Search for the cell housing the specified text and yield its (X, Y) center coordinate. 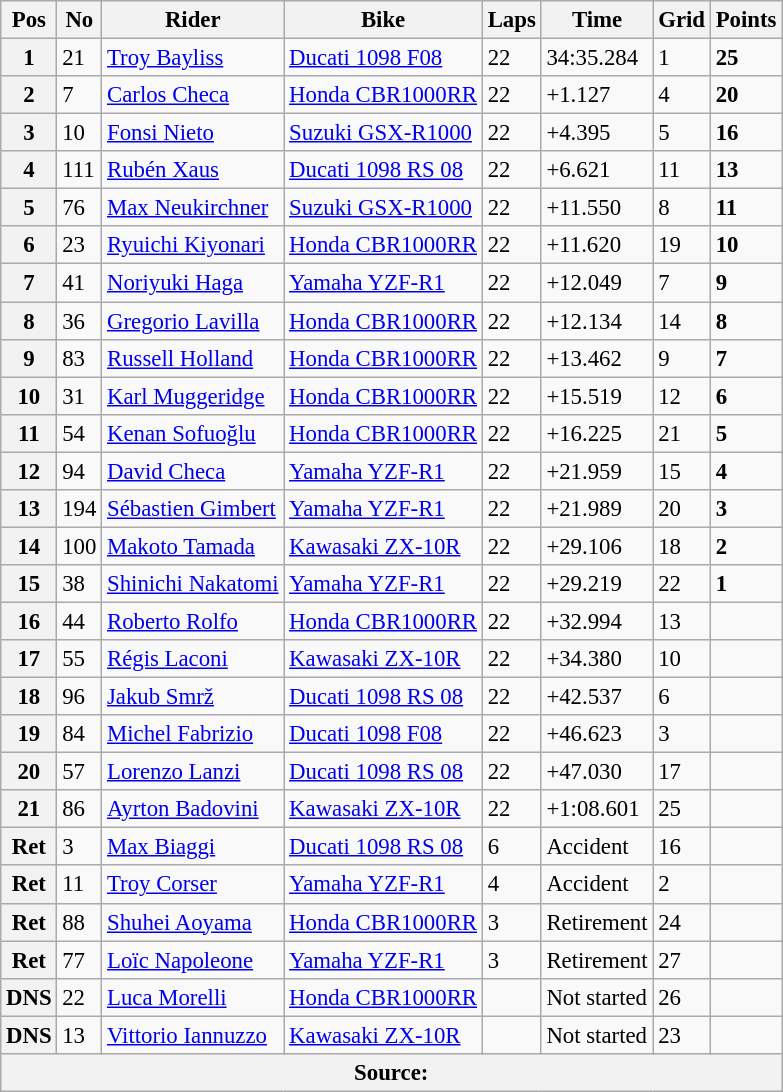
Points (746, 20)
111 (80, 170)
Makoto Tamada (193, 546)
Luca Morelli (193, 997)
+29.106 (597, 546)
94 (80, 471)
Régis Laconi (193, 659)
Max Biaggi (193, 847)
Carlos Checa (193, 95)
No (80, 20)
Troy Corser (193, 885)
88 (80, 922)
54 (80, 433)
Roberto Rolfo (193, 621)
Rubén Xaus (193, 170)
+12.049 (597, 283)
55 (80, 659)
31 (80, 396)
38 (80, 584)
Max Neukirchner (193, 208)
+47.030 (597, 772)
27 (682, 960)
+15.519 (597, 396)
26 (682, 997)
77 (80, 960)
Karl Muggeridge (193, 396)
Kenan Sofuoğlu (193, 433)
Troy Bayliss (193, 58)
Gregorio Lavilla (193, 321)
Michel Fabrizio (193, 734)
+1.127 (597, 95)
Lorenzo Lanzi (193, 772)
+21.989 (597, 509)
David Checa (193, 471)
96 (80, 697)
83 (80, 358)
Loïc Napoleone (193, 960)
+21.959 (597, 471)
34:35.284 (597, 58)
Jakub Smrž (193, 697)
24 (682, 922)
76 (80, 208)
+32.994 (597, 621)
Noriyuki Haga (193, 283)
84 (80, 734)
+11.620 (597, 245)
36 (80, 321)
Vittorio Iannuzzo (193, 1035)
194 (80, 509)
Pos (29, 20)
Grid (682, 20)
+1:08.601 (597, 809)
+13.462 (597, 358)
44 (80, 621)
Time (597, 20)
+34.380 (597, 659)
Rider (193, 20)
+4.395 (597, 133)
+46.623 (597, 734)
Ayrton Badovini (193, 809)
Source: (392, 1073)
Sébastien Gimbert (193, 509)
41 (80, 283)
+42.537 (597, 697)
+11.550 (597, 208)
Shinichi Nakatomi (193, 584)
Bike (384, 20)
86 (80, 809)
57 (80, 772)
100 (80, 546)
+6.621 (597, 170)
+12.134 (597, 321)
Laps (512, 20)
Fonsi Nieto (193, 133)
Ryuichi Kiyonari (193, 245)
+29.219 (597, 584)
+16.225 (597, 433)
Russell Holland (193, 358)
Shuhei Aoyama (193, 922)
